Output the [X, Y] coordinate of the center of the cell containing the given text.  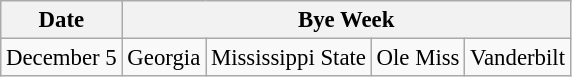
Georgia [164, 58]
Vanderbilt [518, 58]
Ole Miss [418, 58]
Mississippi State [289, 58]
December 5 [62, 58]
Date [62, 20]
Bye Week [346, 20]
